Return the [X, Y] coordinate for the center point of the cell that contains the specified text.  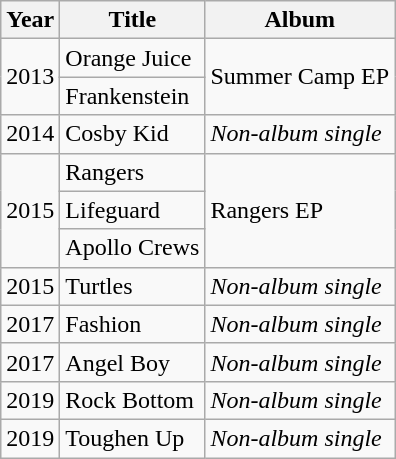
Apollo Crews [132, 248]
Summer Camp EP [300, 77]
Title [132, 20]
Rock Bottom [132, 400]
Cosby Kid [132, 134]
Fashion [132, 324]
Rangers EP [300, 210]
Orange Juice [132, 58]
2013 [30, 77]
Album [300, 20]
Angel Boy [132, 362]
Year [30, 20]
Lifeguard [132, 210]
Frankenstein [132, 96]
2014 [30, 134]
Toughen Up [132, 438]
Rangers [132, 172]
Turtles [132, 286]
